Search for the cell housing the specified text and yield its (X, Y) center coordinate. 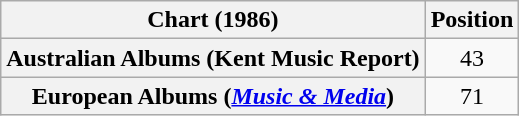
71 (472, 96)
Position (472, 20)
Chart (1986) (213, 20)
European Albums (Music & Media) (213, 96)
Australian Albums (Kent Music Report) (213, 58)
43 (472, 58)
